Return the [x, y] coordinate for the center point of the cell that contains the specified text.  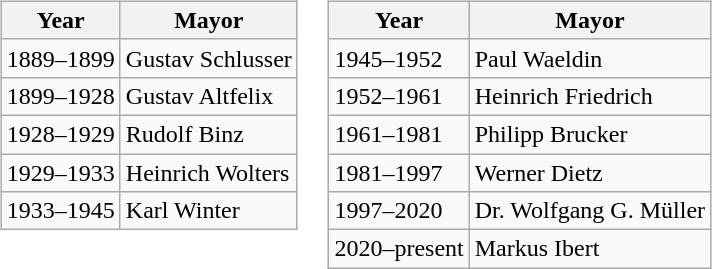
1889–1899 [60, 58]
Markus Ibert [590, 249]
1952–1961 [399, 96]
1961–1981 [399, 134]
Paul Waeldin [590, 58]
1981–1997 [399, 173]
1933–1945 [60, 211]
Philipp Brucker [590, 134]
1997–2020 [399, 211]
Karl Winter [208, 211]
Dr. Wolfgang G. Müller [590, 211]
Gustav Altfelix [208, 96]
1945–1952 [399, 58]
Rudolf Binz [208, 134]
2020–present [399, 249]
Heinrich Friedrich [590, 96]
1899–1928 [60, 96]
1928–1929 [60, 134]
1929–1933 [60, 173]
Heinrich Wolters [208, 173]
Gustav Schlusser [208, 58]
Werner Dietz [590, 173]
